Return [x, y] of the center of cell containing provided text 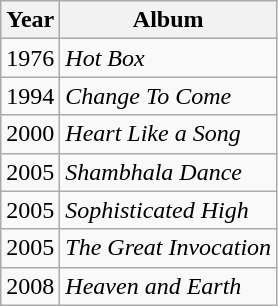
2000 [30, 134]
Year [30, 20]
Change To Come [168, 96]
2008 [30, 286]
Sophisticated High [168, 210]
1976 [30, 58]
Shambhala Dance [168, 172]
The Great Invocation [168, 248]
1994 [30, 96]
Heart Like a Song [168, 134]
Hot Box [168, 58]
Album [168, 20]
Heaven and Earth [168, 286]
